Detect which cell encompasses the target text, then output its (x, y) center coordinate. 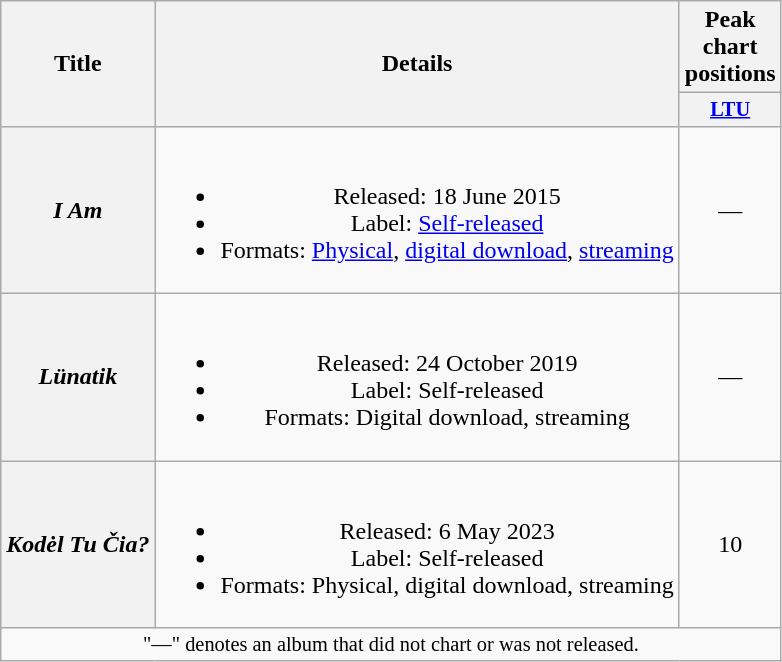
LTU (730, 110)
Released: 18 June 2015Label: Self-releasedFormats: Physical, digital download, streaming (417, 210)
10 (730, 544)
"—" denotes an album that did not chart or was not released. (391, 645)
Details (417, 64)
Peak chart positions (730, 47)
Title (78, 64)
Released: 6 May 2023Label: Self-releasedFormats: Physical, digital download, streaming (417, 544)
Released: 24 October 2019Label: Self-releasedFormats: Digital download, streaming (417, 378)
I Am (78, 210)
Lünatik (78, 378)
Kodėl Tu Čia? (78, 544)
